Extract the (x, y) coordinate from the center of the cell holding the provided text.  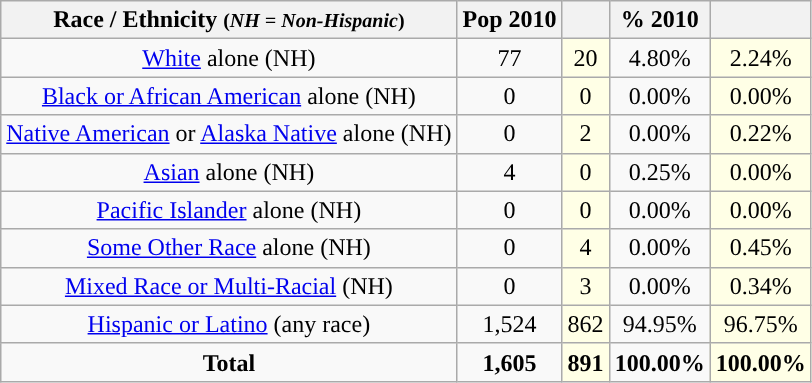
891 (586, 362)
3 (586, 286)
White alone (NH) (229, 58)
862 (586, 324)
Mixed Race or Multi-Racial (NH) (229, 286)
Asian alone (NH) (229, 172)
0.34% (760, 286)
Hispanic or Latino (any race) (229, 324)
94.95% (660, 324)
1,524 (510, 324)
96.75% (760, 324)
Some Other Race alone (NH) (229, 248)
% 2010 (660, 20)
0.25% (660, 172)
Native American or Alaska Native alone (NH) (229, 134)
0.45% (760, 248)
77 (510, 58)
2.24% (760, 58)
Pacific Islander alone (NH) (229, 210)
0.22% (760, 134)
Pop 2010 (510, 20)
2 (586, 134)
Race / Ethnicity (NH = Non-Hispanic) (229, 20)
Black or African American alone (NH) (229, 96)
Total (229, 362)
1,605 (510, 362)
4.80% (660, 58)
20 (586, 58)
